From the cell containing the given text, extract its center point as [X, Y] coordinate. 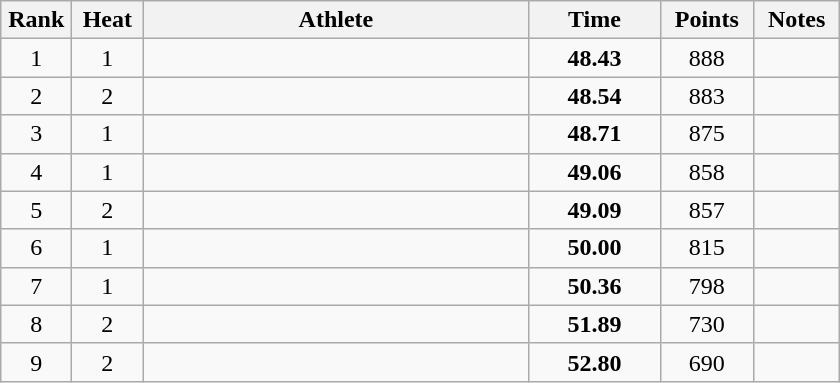
5 [36, 210]
7 [36, 286]
9 [36, 362]
3 [36, 134]
Athlete [336, 20]
798 [707, 286]
49.09 [594, 210]
883 [707, 96]
Time [594, 20]
857 [707, 210]
51.89 [594, 324]
730 [707, 324]
8 [36, 324]
4 [36, 172]
Heat [108, 20]
888 [707, 58]
690 [707, 362]
6 [36, 248]
52.80 [594, 362]
858 [707, 172]
Points [707, 20]
48.43 [594, 58]
Rank [36, 20]
48.54 [594, 96]
49.06 [594, 172]
815 [707, 248]
50.36 [594, 286]
Notes [797, 20]
48.71 [594, 134]
875 [707, 134]
50.00 [594, 248]
